Find where the given text appears and provide that cell's center as (x, y) coordinate. 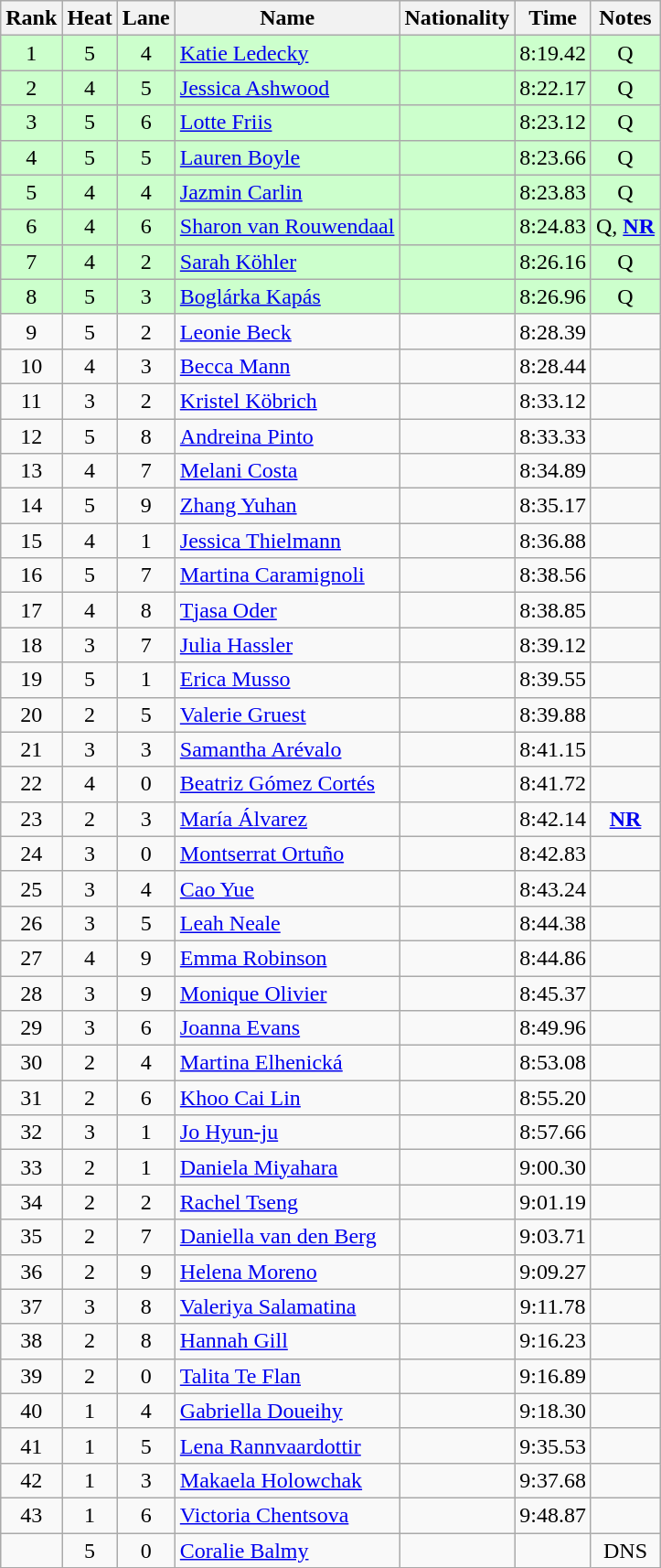
23 (31, 819)
Kristel Köbrich (287, 401)
María Álvarez (287, 819)
21 (31, 749)
8:36.88 (553, 541)
8:26.96 (553, 296)
17 (31, 610)
Samantha Arévalo (287, 749)
8:39.88 (553, 714)
9:03.71 (553, 1237)
29 (31, 1028)
19 (31, 680)
Julia Hassler (287, 645)
32 (31, 1133)
8:55.20 (553, 1098)
40 (31, 1411)
Lane (146, 18)
Valeriya Salamatina (287, 1306)
27 (31, 958)
Talita Te Flan (287, 1376)
18 (31, 645)
Coralie Balmy (287, 1551)
39 (31, 1376)
9:01.19 (553, 1202)
8:41.72 (553, 784)
Cao Yue (287, 888)
8:23.66 (553, 157)
Lena Rannvaardottir (287, 1445)
Daniela Miyahara (287, 1167)
NR (625, 819)
8:42.14 (553, 819)
Erica Musso (287, 680)
11 (31, 401)
9:09.27 (553, 1272)
8:44.38 (553, 923)
9:16.89 (553, 1376)
8:42.83 (553, 854)
8:39.12 (553, 645)
9:00.30 (553, 1167)
Rank (31, 18)
Beatriz Gómez Cortés (287, 784)
Martina Caramignoli (287, 575)
Victoria Chentsova (287, 1515)
Tjasa Oder (287, 610)
Time (553, 18)
Lotte Friis (287, 123)
30 (31, 1063)
15 (31, 541)
Heat (90, 18)
Daniella van den Berg (287, 1237)
Name (287, 18)
28 (31, 993)
Jazmin Carlin (287, 192)
37 (31, 1306)
8:38.56 (553, 575)
33 (31, 1167)
8:49.96 (553, 1028)
8:33.33 (553, 436)
8:44.86 (553, 958)
Helena Moreno (287, 1272)
36 (31, 1272)
25 (31, 888)
9:16.23 (553, 1341)
41 (31, 1445)
Melani Costa (287, 471)
Khoo Cai Lin (287, 1098)
Sarah Köhler (287, 262)
8:38.85 (553, 610)
8:23.83 (553, 192)
8:23.12 (553, 123)
31 (31, 1098)
8:39.55 (553, 680)
35 (31, 1237)
8:45.37 (553, 993)
8:43.24 (553, 888)
Leonie Beck (287, 331)
Becca Mann (287, 366)
Sharon van Rouwendaal (287, 227)
Andreina Pinto (287, 436)
9:48.87 (553, 1515)
9:35.53 (553, 1445)
8:33.12 (553, 401)
8:24.83 (553, 227)
13 (31, 471)
Lauren Boyle (287, 157)
22 (31, 784)
Notes (625, 18)
8:53.08 (553, 1063)
Valerie Gruest (287, 714)
8:34.89 (553, 471)
8:41.15 (553, 749)
43 (31, 1515)
9:37.68 (553, 1480)
16 (31, 575)
8:35.17 (553, 506)
8:57.66 (553, 1133)
38 (31, 1341)
Leah Neale (287, 923)
12 (31, 436)
Nationality (457, 18)
Makaela Holowchak (287, 1480)
Jo Hyun-ju (287, 1133)
Boglárka Kapás (287, 296)
42 (31, 1480)
8:22.17 (553, 88)
Jessica Ashwood (287, 88)
8:19.42 (553, 53)
Zhang Yuhan (287, 506)
8:26.16 (553, 262)
Monique Olivier (287, 993)
Martina Elhenická (287, 1063)
20 (31, 714)
DNS (625, 1551)
14 (31, 506)
26 (31, 923)
Hannah Gill (287, 1341)
Katie Ledecky (287, 53)
24 (31, 854)
8:28.39 (553, 331)
Gabriella Doueihy (287, 1411)
34 (31, 1202)
Rachel Tseng (287, 1202)
9:11.78 (553, 1306)
9:18.30 (553, 1411)
8:28.44 (553, 366)
Montserrat Ortuño (287, 854)
Emma Robinson (287, 958)
Jessica Thielmann (287, 541)
Joanna Evans (287, 1028)
10 (31, 366)
Q, NR (625, 227)
